Extract the [x, y] coordinate from the center of the cell holding the provided text.  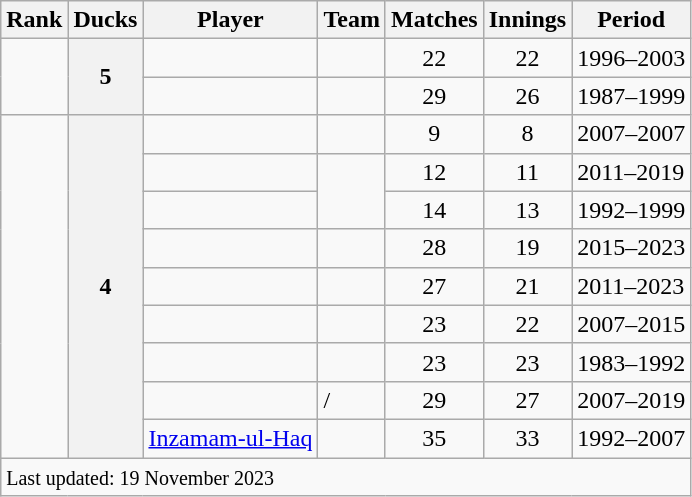
9 [434, 134]
1983–1992 [632, 362]
1987–1999 [632, 96]
28 [434, 248]
2007–2007 [632, 134]
Period [632, 20]
1992–2007 [632, 438]
14 [434, 210]
Matches [434, 20]
Inzamam-ul-Haq [230, 438]
2011–2019 [632, 172]
12 [434, 172]
35 [434, 438]
1992–1999 [632, 210]
5 [106, 77]
1996–2003 [632, 58]
33 [527, 438]
2015–2023 [632, 248]
11 [527, 172]
2007–2019 [632, 400]
2011–2023 [632, 286]
Innings [527, 20]
21 [527, 286]
2007–2015 [632, 324]
26 [527, 96]
Rank [34, 20]
4 [106, 286]
/ [352, 400]
Player [230, 20]
13 [527, 210]
Team [352, 20]
Ducks [106, 20]
8 [527, 134]
Last updated: 19 November 2023 [346, 477]
19 [527, 248]
